Pinpoint the cell where the given text exists, returning its [x, y] midpoint coordinate. 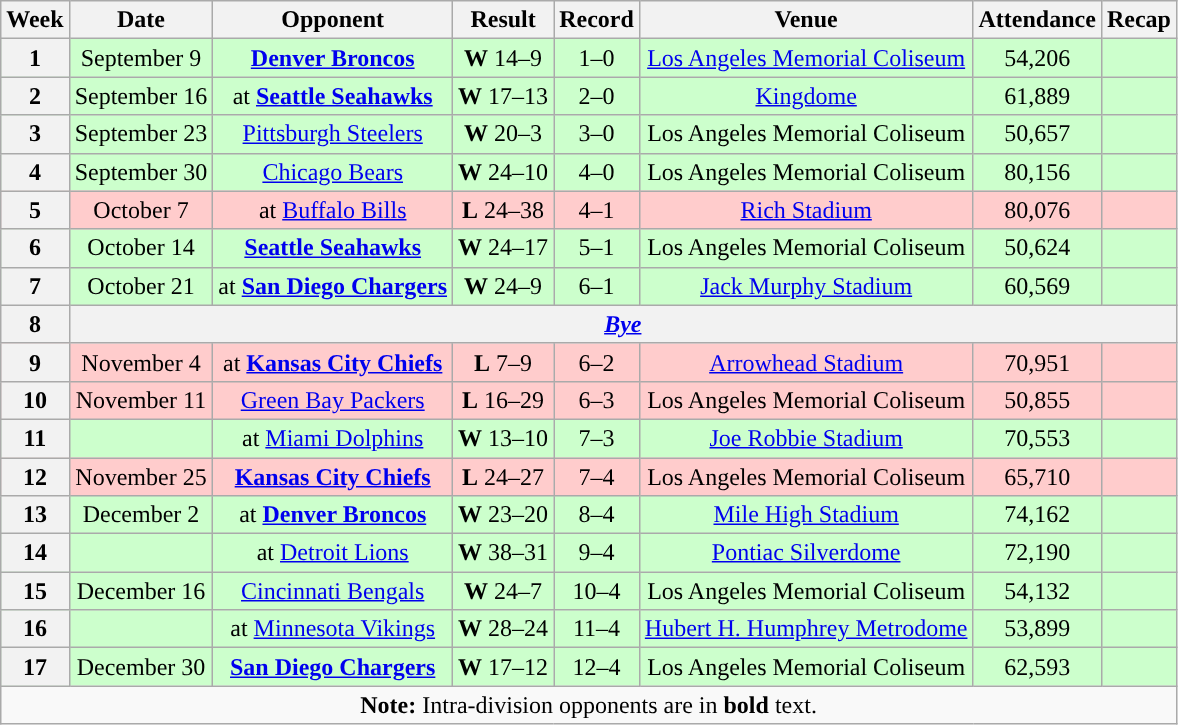
4–1 [597, 210]
70,553 [1037, 438]
Kansas City Chiefs [333, 477]
4–0 [597, 172]
W 24–10 [504, 172]
W 24–7 [504, 591]
65,710 [1037, 477]
November 4 [141, 362]
at Seattle Seahawks [333, 96]
Chicago Bears [333, 172]
74,162 [1037, 515]
1 [35, 58]
Bye [622, 324]
Opponent [333, 20]
W 14–9 [504, 58]
at Kansas City Chiefs [333, 362]
at Denver Broncos [333, 515]
8–4 [597, 515]
October 14 [141, 248]
Pontiac Silverdome [806, 553]
61,889 [1037, 96]
53,899 [1037, 629]
December 30 [141, 667]
Pittsburgh Steelers [333, 134]
December 2 [141, 515]
Arrowhead Stadium [806, 362]
Recap [1138, 20]
Venue [806, 20]
September 16 [141, 96]
7–3 [597, 438]
W 13–10 [504, 438]
W 17–13 [504, 96]
9 [35, 362]
17 [35, 667]
10–4 [597, 591]
3–0 [597, 134]
W 38–31 [504, 553]
5–1 [597, 248]
6–2 [597, 362]
Rich Stadium [806, 210]
54,206 [1037, 58]
60,569 [1037, 286]
7–4 [597, 477]
December 16 [141, 591]
November 25 [141, 477]
6–3 [597, 400]
80,076 [1037, 210]
16 [35, 629]
14 [35, 553]
Date [141, 20]
Seattle Seahawks [333, 248]
W 17–12 [504, 667]
L 24–27 [504, 477]
50,624 [1037, 248]
2–0 [597, 96]
L 24–38 [504, 210]
Denver Broncos [333, 58]
Hubert H. Humphrey Metrodome [806, 629]
Kingdome [806, 96]
at San Diego Chargers [333, 286]
Attendance [1037, 20]
10 [35, 400]
50,657 [1037, 134]
7 [35, 286]
L 7–9 [504, 362]
54,132 [1037, 591]
W 24–9 [504, 286]
72,190 [1037, 553]
Mile High Stadium [806, 515]
Cincinnati Bengals [333, 591]
80,156 [1037, 172]
12 [35, 477]
12–4 [597, 667]
at Miami Dolphins [333, 438]
15 [35, 591]
at Buffalo Bills [333, 210]
W 28–24 [504, 629]
October 21 [141, 286]
6 [35, 248]
13 [35, 515]
W 23–20 [504, 515]
70,951 [1037, 362]
9–4 [597, 553]
at Detroit Lions [333, 553]
2 [35, 96]
L 16–29 [504, 400]
Joe Robbie Stadium [806, 438]
4 [35, 172]
5 [35, 210]
11–4 [597, 629]
Jack Murphy Stadium [806, 286]
Week [35, 20]
Result [504, 20]
62,593 [1037, 667]
September 23 [141, 134]
November 11 [141, 400]
8 [35, 324]
September 30 [141, 172]
3 [35, 134]
W 24–17 [504, 248]
San Diego Chargers [333, 667]
1–0 [597, 58]
Note: Intra-division opponents are in bold text. [589, 705]
at Minnesota Vikings [333, 629]
50,855 [1037, 400]
October 7 [141, 210]
11 [35, 438]
6–1 [597, 286]
September 9 [141, 58]
Record [597, 20]
Green Bay Packers [333, 400]
W 20–3 [504, 134]
